Search for the cell housing the specified text and yield its (x, y) center coordinate. 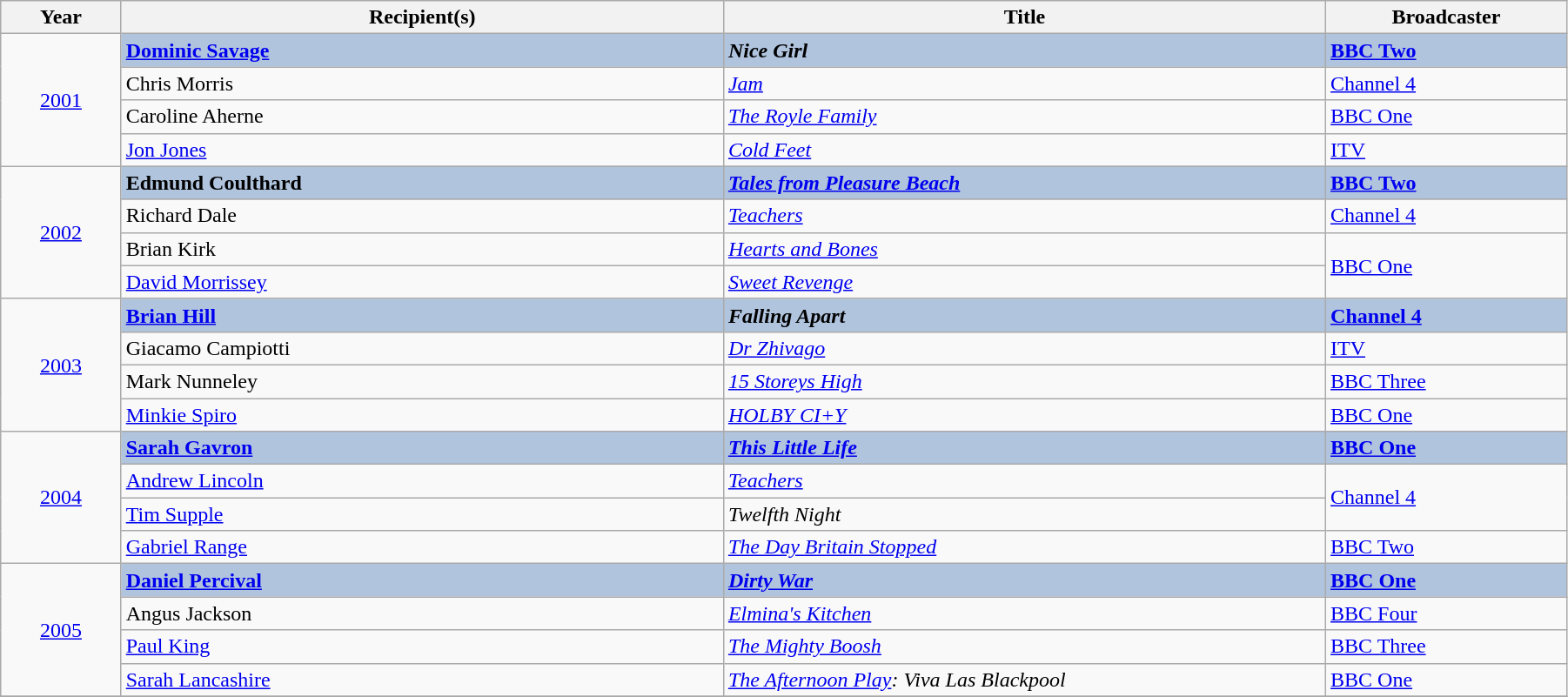
2004 (61, 498)
HOLBY CI+Y (1024, 415)
The Royle Family (1024, 117)
The Day Britain Stopped (1024, 547)
Twelfth Night (1024, 514)
This Little Life (1024, 448)
Sarah Gavron (422, 448)
Paul King (422, 647)
Nice Girl (1024, 50)
Andrew Lincoln (422, 481)
Chris Morris (422, 84)
Recipient(s) (422, 17)
Caroline Aherne (422, 117)
Angus Jackson (422, 613)
David Morrissey (422, 282)
Brian Kirk (422, 249)
Falling Apart (1024, 315)
Tales from Pleasure Beach (1024, 183)
Richard Dale (422, 216)
Dirty War (1024, 580)
Cold Feet (1024, 150)
2001 (61, 100)
15 Storeys High (1024, 381)
2003 (61, 365)
Tim Supple (422, 514)
Jon Jones (422, 150)
Broadcaster (1446, 17)
Year (61, 17)
BBC Four (1446, 613)
Edmund Coulthard (422, 183)
Brian Hill (422, 315)
Sarah Lancashire (422, 680)
2002 (61, 232)
Sweet Revenge (1024, 282)
Gabriel Range (422, 547)
Daniel Percival (422, 580)
The Mighty Boosh (1024, 647)
Mark Nunneley (422, 381)
Hearts and Bones (1024, 249)
Giacamo Campiotti (422, 348)
2005 (61, 630)
Elmina's Kitchen (1024, 613)
The Afternoon Play: Viva Las Blackpool (1024, 680)
Title (1024, 17)
Minkie Spiro (422, 415)
Dr Zhivago (1024, 348)
Dominic Savage (422, 50)
Jam (1024, 84)
